Capture the cell that displays the provided text and extract its (X, Y) central coordinate. 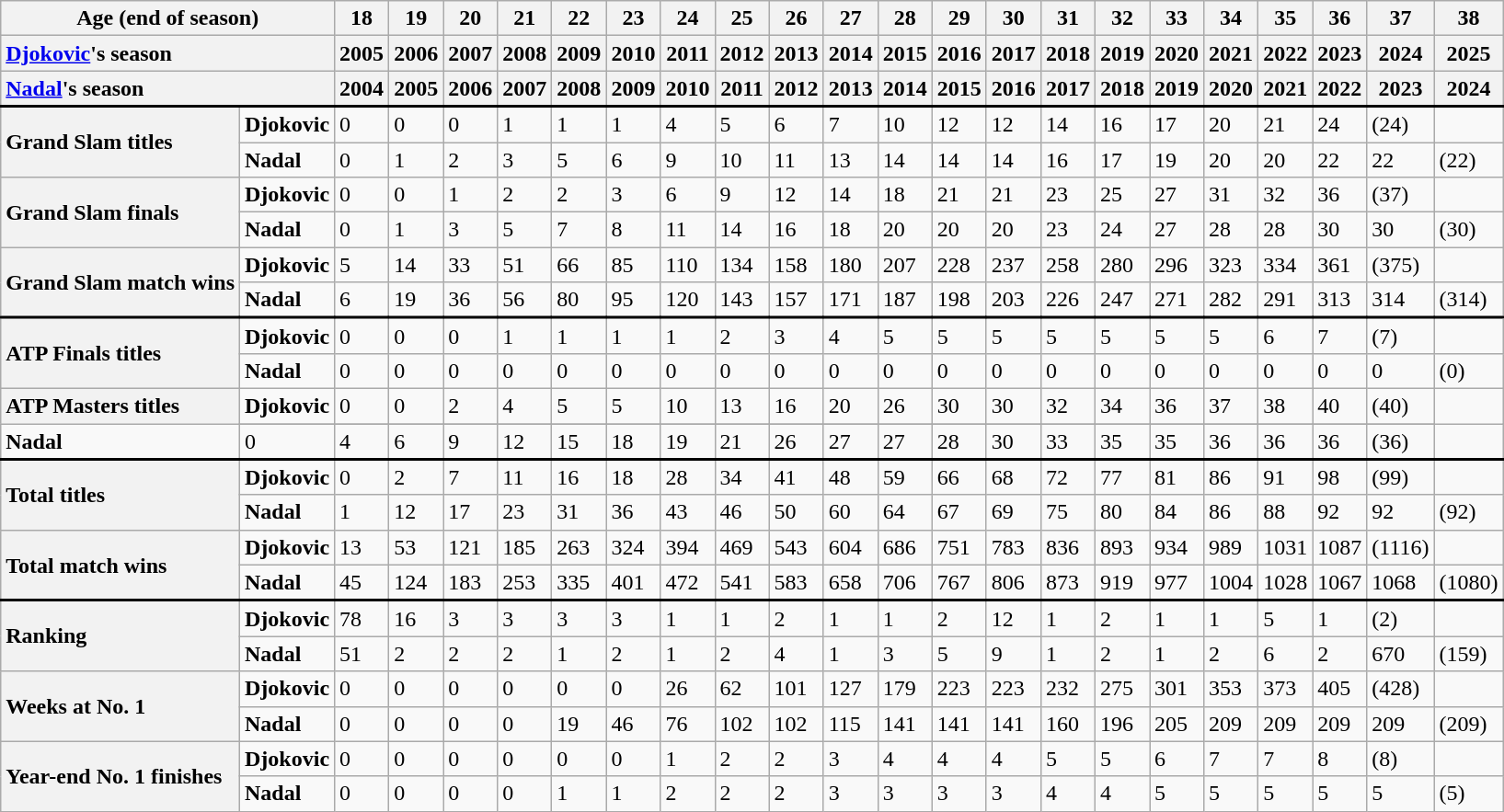
275 (1122, 689)
143 (741, 300)
179 (905, 689)
81 (1177, 476)
258 (1067, 265)
472 (688, 583)
115 (850, 724)
(209) (1468, 724)
301 (1177, 689)
124 (416, 583)
1004 (1231, 583)
1028 (1286, 583)
(314) (1468, 300)
469 (741, 547)
56 (524, 300)
543 (797, 547)
237 (1014, 265)
934 (1177, 547)
(5) (1468, 794)
(37) (1400, 195)
Total titles (121, 495)
53 (416, 547)
91 (1286, 476)
405 (1339, 689)
160 (1067, 724)
68 (1014, 476)
401 (633, 583)
836 (1067, 547)
Grand Slam finals (121, 212)
ATP Masters titles (121, 406)
(375) (1400, 265)
69 (1014, 512)
2025 (1468, 53)
(30) (1468, 230)
670 (1400, 654)
(99) (1400, 476)
ATP Finals titles (121, 353)
196 (1122, 724)
50 (797, 512)
314 (1400, 300)
98 (1339, 476)
280 (1122, 265)
706 (905, 583)
247 (1122, 300)
(92) (1468, 512)
296 (1177, 265)
198 (959, 300)
686 (905, 547)
353 (1231, 689)
(7) (1400, 337)
1087 (1339, 547)
41 (797, 476)
226 (1067, 300)
110 (688, 265)
1068 (1400, 583)
203 (1014, 300)
60 (850, 512)
Weeks at No. 1 (121, 706)
(36) (1400, 441)
171 (850, 300)
1031 (1286, 547)
45 (362, 583)
84 (1177, 512)
658 (850, 583)
977 (1177, 583)
183 (471, 583)
101 (797, 689)
185 (524, 547)
(2) (1400, 618)
62 (741, 689)
72 (1067, 476)
(0) (1468, 371)
180 (850, 265)
158 (797, 265)
Grand Slam match wins (121, 283)
583 (797, 583)
134 (741, 265)
323 (1231, 265)
291 (1286, 300)
(8) (1400, 759)
120 (688, 300)
48 (850, 476)
88 (1286, 512)
29 (959, 18)
334 (1286, 265)
Age (end of season) (167, 18)
Djokovic's season (167, 53)
271 (1177, 300)
394 (688, 547)
205 (1177, 724)
(24) (1400, 125)
806 (1014, 583)
(40) (1400, 406)
(428) (1400, 689)
767 (959, 583)
2004 (362, 88)
59 (905, 476)
Nadal's season (167, 88)
95 (633, 300)
85 (633, 265)
893 (1122, 547)
989 (1231, 547)
541 (741, 583)
(1116) (1400, 547)
40 (1339, 406)
313 (1339, 300)
207 (905, 265)
75 (1067, 512)
64 (905, 512)
Ranking (121, 636)
76 (688, 724)
Grand Slam titles (121, 142)
78 (362, 618)
873 (1067, 583)
15 (580, 441)
282 (1231, 300)
121 (471, 547)
Total match wins (121, 565)
783 (1014, 547)
67 (959, 512)
(22) (1468, 159)
127 (850, 689)
751 (959, 547)
43 (688, 512)
Year-end No. 1 finishes (121, 776)
(159) (1468, 654)
604 (850, 547)
228 (959, 265)
373 (1286, 689)
324 (633, 547)
(1080) (1468, 583)
253 (524, 583)
919 (1122, 583)
335 (580, 583)
157 (797, 300)
77 (1122, 476)
361 (1339, 265)
263 (580, 547)
232 (1067, 689)
1067 (1339, 583)
187 (905, 300)
